Pinpoint the cell where the given text exists, returning its [x, y] midpoint coordinate. 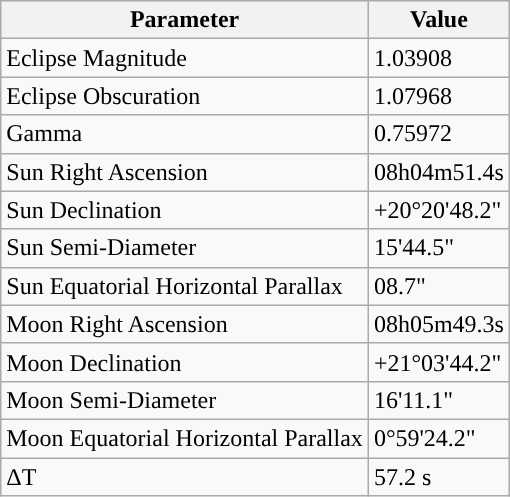
Moon Equatorial Horizontal Parallax [185, 438]
0°59'24.2" [438, 438]
Sun Right Ascension [185, 172]
+20°20'48.2" [438, 210]
Moon Right Ascension [185, 324]
08h05m49.3s [438, 324]
Parameter [185, 20]
ΔT [185, 477]
Sun Declination [185, 210]
+21°03'44.2" [438, 362]
1.07968 [438, 96]
Sun Equatorial Horizontal Parallax [185, 286]
16'11.1" [438, 400]
Eclipse Magnitude [185, 58]
15'44.5" [438, 248]
57.2 s [438, 477]
1.03908 [438, 58]
Sun Semi-Diameter [185, 248]
Moon Semi-Diameter [185, 400]
08h04m51.4s [438, 172]
Gamma [185, 134]
08.7" [438, 286]
Moon Declination [185, 362]
Eclipse Obscuration [185, 96]
0.75972 [438, 134]
Value [438, 20]
